Extract the [x, y] coordinate from the center of the cell holding the provided text.  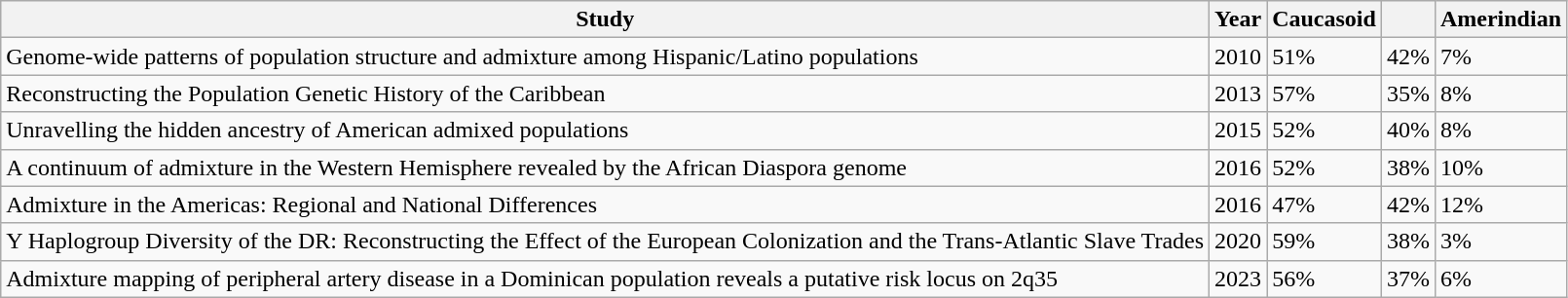
A continuum of admixture in the Western Hemisphere revealed by the African Diaspora genome [606, 168]
7% [1500, 56]
51% [1325, 56]
Admixture mapping of peripheral artery disease in a Dominican population reveals a putative risk locus on 2q35 [606, 279]
56% [1325, 279]
6% [1500, 279]
47% [1325, 205]
Caucasoid [1325, 19]
40% [1408, 130]
57% [1325, 93]
Year [1239, 19]
2023 [1239, 279]
Study [606, 19]
37% [1408, 279]
59% [1325, 242]
Reconstructing the Population Genetic History of the Caribbean [606, 93]
35% [1408, 93]
3% [1500, 242]
12% [1500, 205]
10% [1500, 168]
Unravelling the hidden ancestry of American admixed populations [606, 130]
Amerindian [1500, 19]
Admixture in the Americas: Regional and National Differences [606, 205]
Genome-wide patterns of population structure and admixture among Hispanic/Latino populations [606, 56]
2015 [1239, 130]
Y Haplogroup Diversity of the DR: Reconstructing the Effect of the European Colonization and the Trans-Atlantic Slave Trades [606, 242]
2013 [1239, 93]
2010 [1239, 56]
2020 [1239, 242]
